Locate the cell with the specified text and output its (x, y) center coordinate. 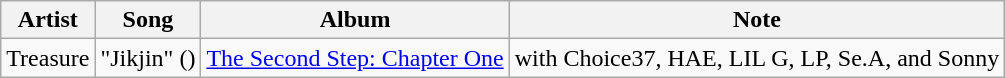
Note (756, 20)
Album (355, 20)
Artist (48, 20)
Song (148, 20)
"Jikjin" () (148, 58)
Treasure (48, 58)
The Second Step: Chapter One (355, 58)
with Choice37, HAE, LIL G, LP, Se.A, and Sonny (756, 58)
